Extract the [X, Y] coordinate from the center of the cell holding the provided text.  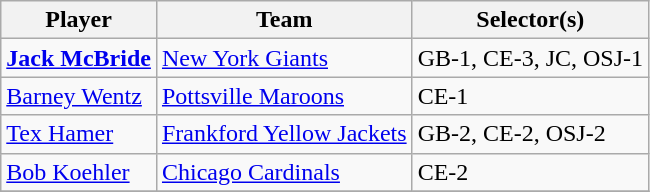
Team [284, 20]
CE-2 [530, 172]
Player [79, 20]
GB-1, CE-3, JC, OSJ-1 [530, 58]
Chicago Cardinals [284, 172]
Bob Koehler [79, 172]
Selector(s) [530, 20]
GB-2, CE-2, OSJ-2 [530, 134]
Jack McBride [79, 58]
Frankford Yellow Jackets [284, 134]
Pottsville Maroons [284, 96]
CE-1 [530, 96]
Tex Hamer [79, 134]
Barney Wentz [79, 96]
New York Giants [284, 58]
